Identify which cell holds the provided text, then report its (X, Y) central coordinate. 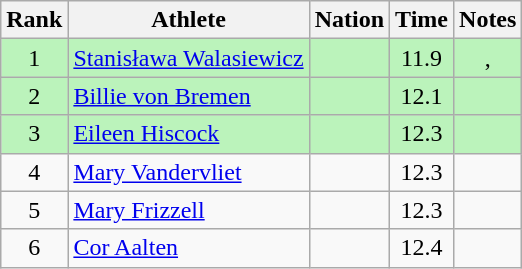
Eileen Hiscock (188, 134)
11.9 (422, 58)
Mary Vandervliet (188, 172)
5 (34, 210)
Mary Frizzell (188, 210)
Time (422, 20)
Athlete (188, 20)
6 (34, 248)
, (488, 58)
Nation (349, 20)
3 (34, 134)
4 (34, 172)
Notes (488, 20)
Billie von Bremen (188, 96)
Stanisława Walasiewicz (188, 58)
1 (34, 58)
2 (34, 96)
Rank (34, 20)
12.4 (422, 248)
Cor Aalten (188, 248)
12.1 (422, 96)
